Scan for the cell matching the given text and deliver its (x, y) coordinate at center. 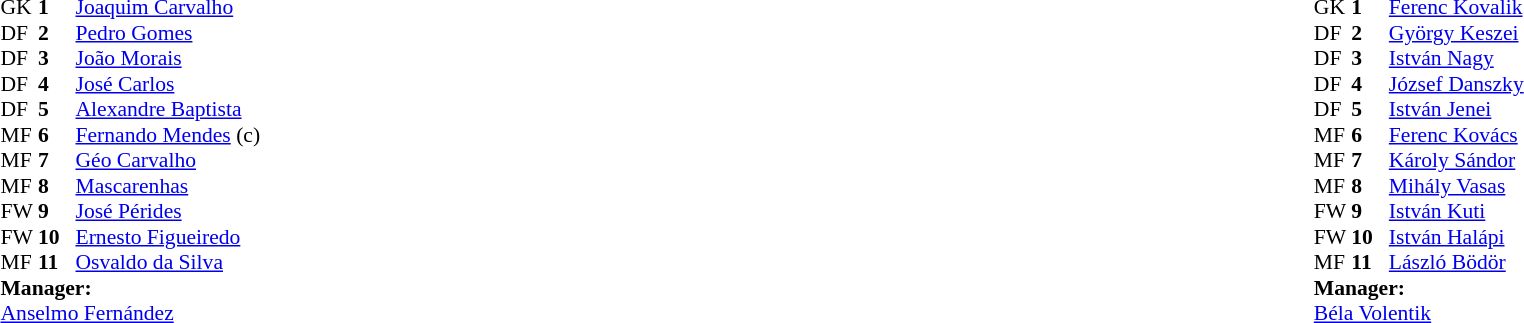
Károly Sándor (1456, 161)
Ernesto Figueiredo (168, 237)
Géo Carvalho (168, 161)
István Halápi (1456, 237)
José Pérides (168, 211)
José Carlos (168, 84)
Osvaldo da Silva (168, 263)
Mascarenhas (168, 186)
István Kuti (1456, 211)
Ferenc Kovács (1456, 135)
György Keszei (1456, 33)
István Jenei (1456, 109)
István Nagy (1456, 59)
Pedro Gomes (168, 33)
László Bödör (1456, 263)
Fernando Mendes (c) (168, 135)
József Danszky (1456, 84)
João Morais (168, 59)
Alexandre Baptista (168, 109)
Mihály Vasas (1456, 186)
